Return (X, Y) of the center of cell containing provided text 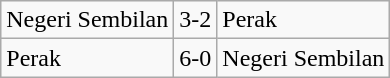
3-2 (196, 20)
6-0 (196, 58)
